For the text-containing cell, return its midpoint in [x, y] coordinate format. 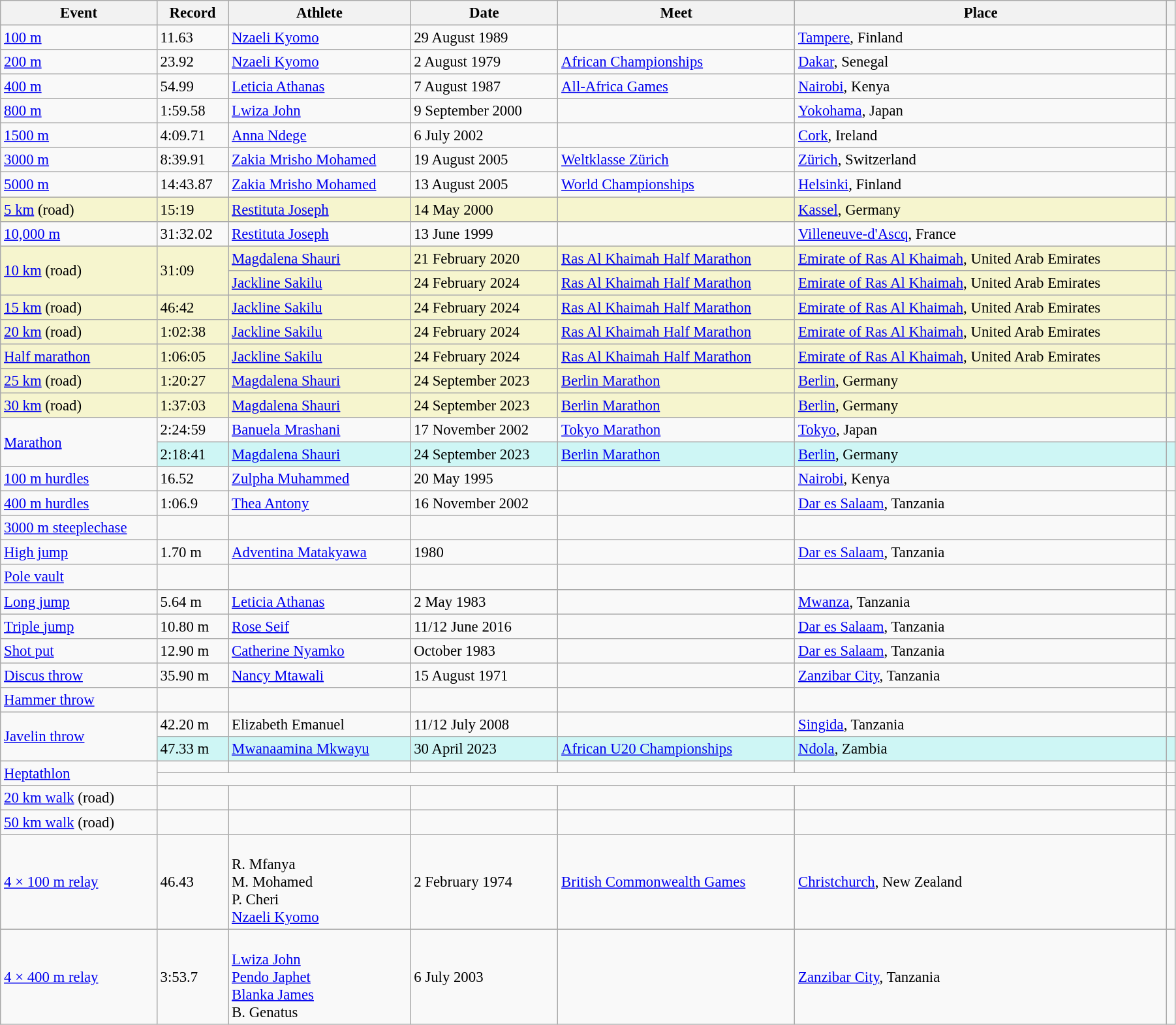
10.80 m [192, 626]
Villeneuve-d'Ascq, France [981, 234]
1:02:38 [192, 332]
October 1983 [484, 650]
Tokyo Marathon [676, 430]
19 August 2005 [484, 160]
1:37:03 [192, 405]
High jump [79, 553]
47.33 m [192, 749]
9 September 2000 [484, 111]
Javelin throw [79, 736]
1500 m [79, 136]
2:18:41 [192, 455]
2 February 1974 [484, 882]
21 February 2020 [484, 258]
6 July 2003 [484, 977]
400 m [79, 87]
10 km (road) [79, 270]
Thea Antony [320, 504]
6 July 2002 [484, 136]
Christchurch, New Zealand [981, 882]
Weltklasse Zürich [676, 160]
15:19 [192, 209]
15 km (road) [79, 307]
Kassel, Germany [981, 209]
400 m hurdles [79, 504]
Tampere, Finland [981, 38]
1:06:05 [192, 356]
Tokyo, Japan [981, 430]
R. MfanyaM. MohamedP. CheriNzaeli Kyomo [320, 882]
13 August 2005 [484, 185]
35.90 m [192, 675]
Record [192, 13]
Banuela Mrashani [320, 430]
Date [484, 13]
Catherine Nyamko [320, 650]
Anna Ndege [320, 136]
1980 [484, 553]
5.64 m [192, 602]
17 November 2002 [484, 430]
31:32.02 [192, 234]
20 May 1995 [484, 479]
15 August 1971 [484, 675]
20 km (road) [79, 332]
Half marathon [79, 356]
Heptathlon [79, 773]
1:20:27 [192, 381]
1.70 m [192, 553]
30 April 2023 [484, 749]
Triple jump [79, 626]
British Commonwealth Games [676, 882]
20 km walk (road) [79, 798]
4 × 400 m relay [79, 977]
Meet [676, 13]
46.43 [192, 882]
16 November 2002 [484, 504]
African Championships [676, 62]
Elizabeth Emanuel [320, 724]
Ndola, Zambia [981, 749]
Adventina Matakyawa [320, 553]
50 km walk (road) [79, 823]
30 km (road) [79, 405]
Athlete [320, 13]
Cork, Ireland [981, 136]
5000 m [79, 185]
Rose Seif [320, 626]
100 m hurdles [79, 479]
46:42 [192, 307]
14:43.87 [192, 185]
29 August 1989 [484, 38]
31:09 [192, 270]
1:06.9 [192, 504]
12.90 m [192, 650]
Long jump [79, 602]
Zulpha Muhammed [320, 479]
Lwiza JohnPendo JaphetBlanka JamesB. Genatus [320, 977]
Hammer throw [79, 700]
Mwanaamina Mkwayu [320, 749]
54.99 [192, 87]
1:59.58 [192, 111]
Pole vault [79, 577]
2 August 1979 [484, 62]
Singida, Tanzania [981, 724]
3000 m [79, 160]
11/12 July 2008 [484, 724]
Zürich, Switzerland [981, 160]
Discus throw [79, 675]
Event [79, 13]
African U20 Championships [676, 749]
11.63 [192, 38]
16.52 [192, 479]
7 August 1987 [484, 87]
World Championships [676, 185]
4 × 100 m relay [79, 882]
2:24:59 [192, 430]
Helsinki, Finland [981, 185]
All-Africa Games [676, 87]
8:39.91 [192, 160]
13 June 1999 [484, 234]
23.92 [192, 62]
Mwanza, Tanzania [981, 602]
10,000 m [79, 234]
3000 m steeplechase [79, 528]
200 m [79, 62]
Shot put [79, 650]
Marathon [79, 442]
2 May 1983 [484, 602]
Dakar, Senegal [981, 62]
100 m [79, 38]
Lwiza John [320, 111]
4:09.71 [192, 136]
Place [981, 13]
25 km (road) [79, 381]
14 May 2000 [484, 209]
42.20 m [192, 724]
Nancy Mtawali [320, 675]
5 km (road) [79, 209]
11/12 June 2016 [484, 626]
800 m [79, 111]
Yokohama, Japan [981, 111]
3:53.7 [192, 977]
